For the text-containing cell, return its midpoint in [X, Y] coordinate format. 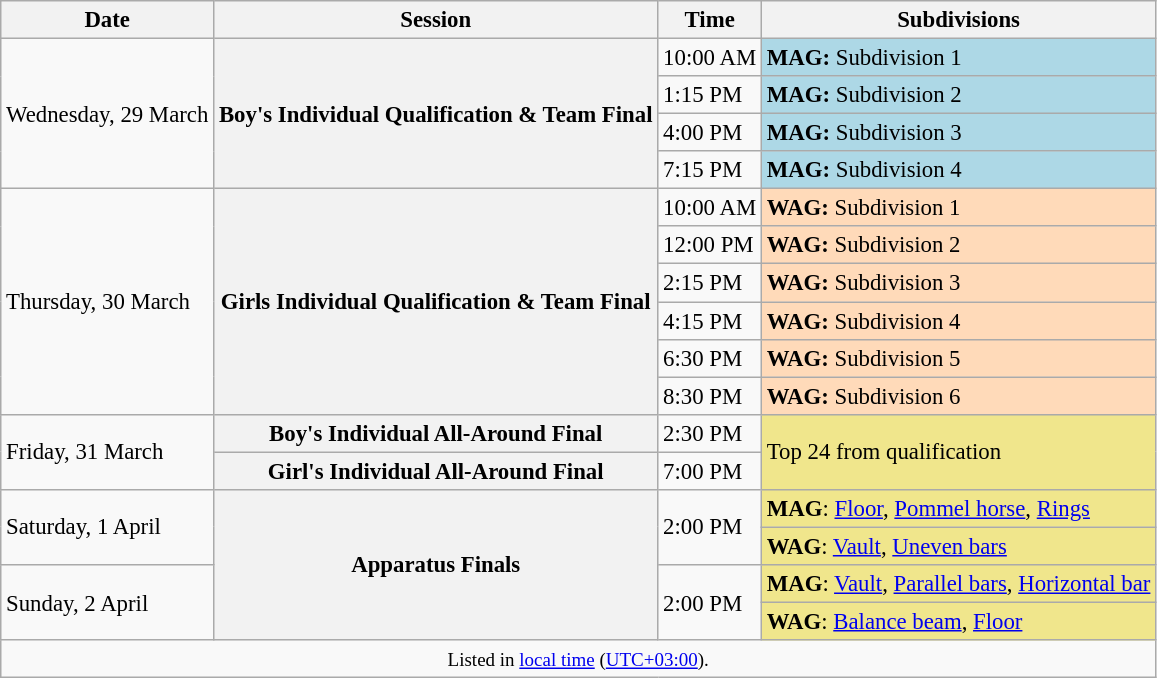
WAG: Subdivision 1 [958, 208]
MAG: Subdivision 2 [958, 95]
7:15 PM [710, 170]
4:15 PM [710, 321]
MAG: Subdivision 1 [958, 58]
Apparatus Finals [436, 565]
2:15 PM [710, 283]
Date [108, 20]
2:30 PM [710, 433]
Boy's Individual All-Around Final [436, 433]
MAG: Subdivision 4 [958, 170]
7:00 PM [710, 471]
Saturday, 1 April [108, 528]
Girls Individual Qualification & Team Final [436, 302]
WAG: Subdivision 2 [958, 245]
6:30 PM [710, 358]
Boy's Individual Qualification & Team Final [436, 114]
12:00 PM [710, 245]
WAG: Subdivision 3 [958, 283]
4:00 PM [710, 133]
MAG: Floor, Pommel horse, Rings [958, 509]
MAG: Subdivision 3 [958, 133]
WAG: Subdivision 4 [958, 321]
MAG: Vault, Parallel bars, Horizontal bar [958, 584]
WAG: Balance beam, Floor [958, 621]
1:15 PM [710, 95]
Friday, 31 March [108, 452]
Wednesday, 29 March [108, 114]
Listed in local time (UTC+03:00). [578, 659]
WAG: Subdivision 6 [958, 396]
WAG: Vault, Uneven bars [958, 546]
Session [436, 20]
WAG: Subdivision 5 [958, 358]
8:30 PM [710, 396]
Thursday, 30 March [108, 302]
Time [710, 20]
Sunday, 2 April [108, 602]
Subdivisions [958, 20]
Top 24 from qualification [958, 452]
Girl's Individual All-Around Final [436, 471]
